Return the (x, y) coordinate for the center point of the cell that contains the specified text.  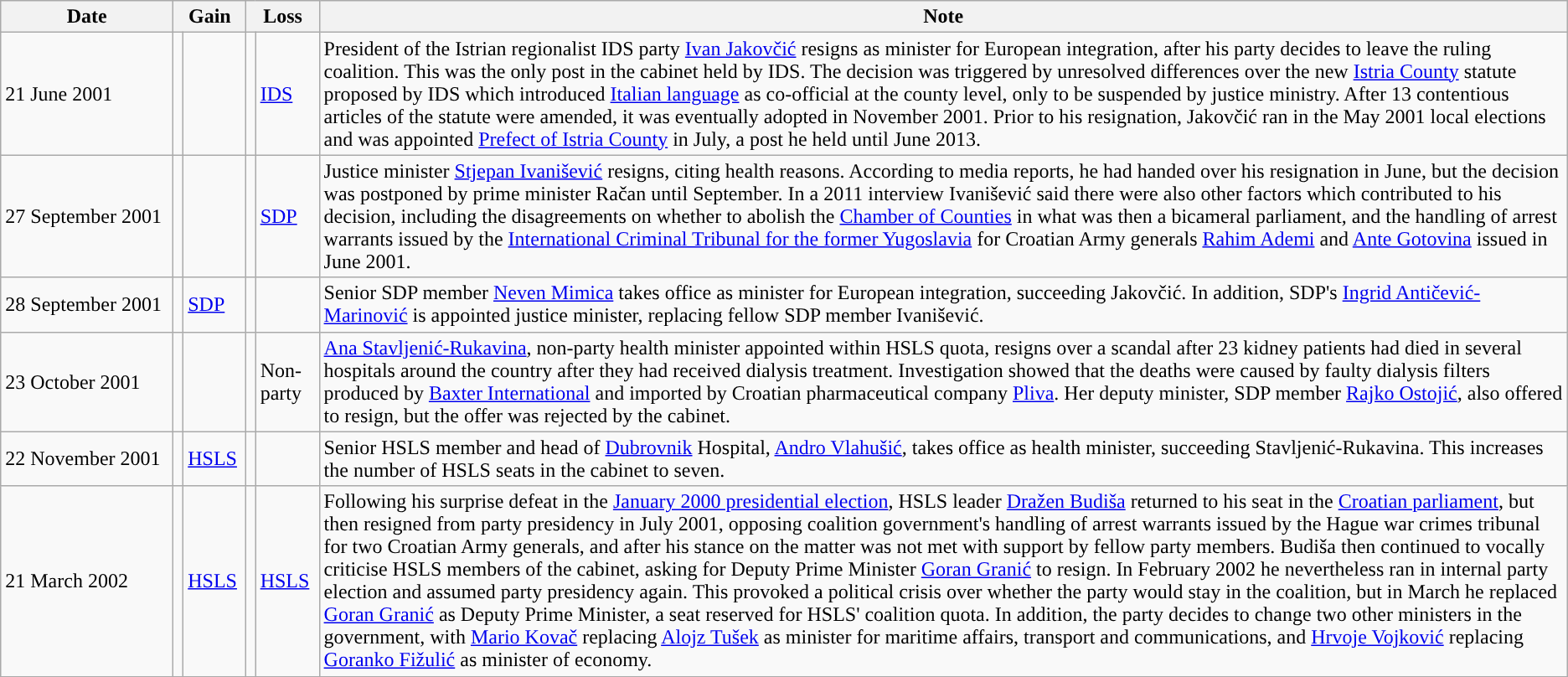
27 September 2001 (87, 216)
Date (87, 17)
28 September 2001 (87, 305)
Loss (283, 17)
23 October 2001 (87, 382)
21 June 2001 (87, 94)
22 November 2001 (87, 459)
IDS (287, 94)
Note (943, 17)
Gain (209, 17)
21 March 2002 (87, 581)
Non-party (287, 382)
